Scan for the cell matching the given text and deliver its [x, y] coordinate at center. 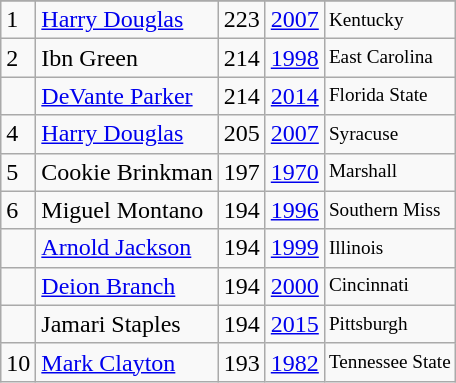
Southern Miss [390, 210]
Tennessee State [390, 362]
Mark Clayton [127, 362]
Jamari Staples [127, 324]
10 [18, 362]
Florida State [390, 96]
4 [18, 134]
1982 [294, 362]
1970 [294, 172]
Cincinnati [390, 286]
205 [242, 134]
193 [242, 362]
1 [18, 20]
DeVante Parker [127, 96]
223 [242, 20]
1996 [294, 210]
2 [18, 58]
2015 [294, 324]
Pittsburgh [390, 324]
6 [18, 210]
Deion Branch [127, 286]
Arnold Jackson [127, 248]
Ibn Green [127, 58]
1998 [294, 58]
Kentucky [390, 20]
Miguel Montano [127, 210]
Cookie Brinkman [127, 172]
5 [18, 172]
2000 [294, 286]
Syracuse [390, 134]
Marshall [390, 172]
197 [242, 172]
East Carolina [390, 58]
Illinois [390, 248]
1999 [294, 248]
2014 [294, 96]
